Search for the cell housing the specified text and yield its [x, y] center coordinate. 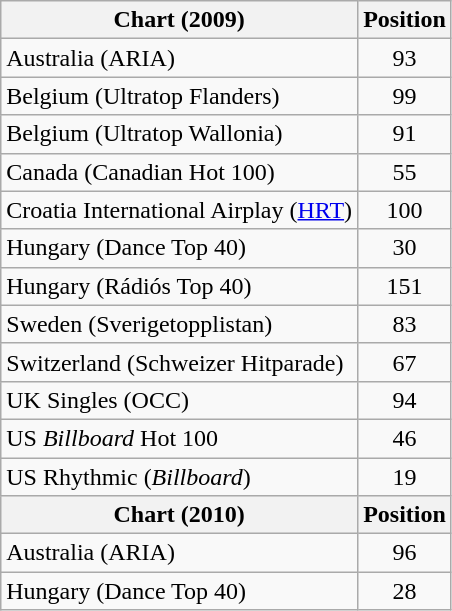
Chart (2010) [180, 515]
96 [405, 553]
UK Singles (OCC) [180, 400]
US Billboard Hot 100 [180, 438]
100 [405, 210]
99 [405, 96]
46 [405, 438]
19 [405, 477]
Sweden (Sverigetopplistan) [180, 324]
Belgium (Ultratop Wallonia) [180, 134]
US Rhythmic (Billboard) [180, 477]
28 [405, 591]
Switzerland (Schweizer Hitparade) [180, 362]
93 [405, 58]
Hungary (Rádiós Top 40) [180, 286]
Chart (2009) [180, 20]
151 [405, 286]
Canada (Canadian Hot 100) [180, 172]
67 [405, 362]
30 [405, 248]
91 [405, 134]
Croatia International Airplay (HRT) [180, 210]
83 [405, 324]
94 [405, 400]
55 [405, 172]
Belgium (Ultratop Flanders) [180, 96]
